Search for the cell housing the specified text and yield its (x, y) center coordinate. 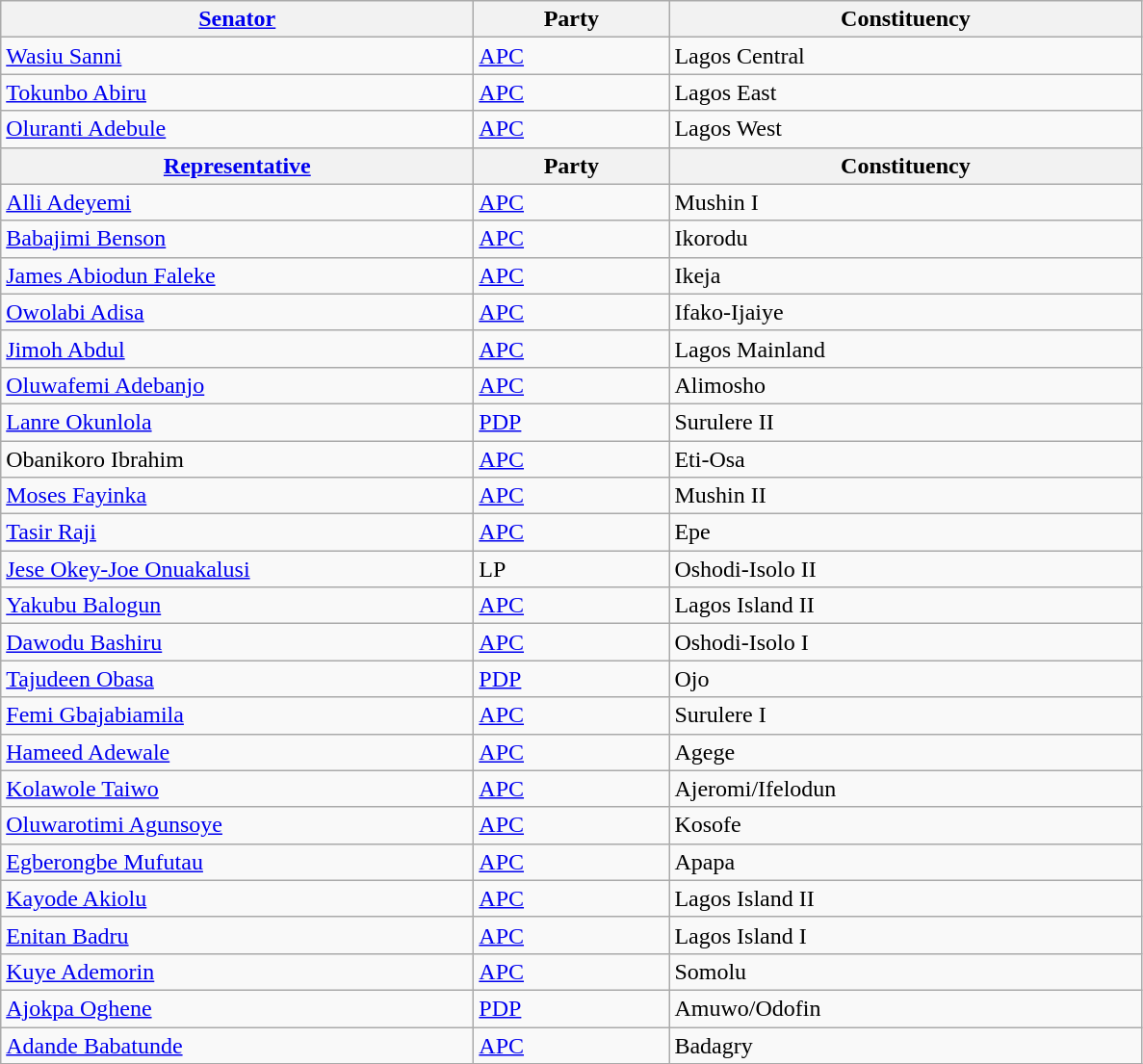
Tokunbo Abiru (237, 92)
Kolawole Taiwo (237, 789)
Lagos East (905, 92)
Wasiu Sanni (237, 56)
Lanre Okunlola (237, 422)
Agege (905, 752)
Ajokpa Oghene (237, 1008)
LP (572, 569)
Lagos West (905, 129)
Somolu (905, 972)
Dawodu Bashiru (237, 642)
James Abiodun Faleke (237, 275)
Eti-Osa (905, 459)
Owolabi Adisa (237, 312)
Alli Adeyemi (237, 202)
Alimosho (905, 385)
Moses Fayinka (237, 496)
Oluranti Adebule (237, 129)
Mushin II (905, 496)
Amuwo/Odofin (905, 1008)
Kayode Akiolu (237, 898)
Oluwarotimi Agunsoye (237, 825)
Lagos Island I (905, 935)
Mushin I (905, 202)
Representative (237, 166)
Oshodi-Isolo I (905, 642)
Adande Babatunde (237, 1045)
Ojo (905, 679)
Jese Okey-Joe Onuakalusi (237, 569)
Apapa (905, 862)
Oluwafemi Adebanjo (237, 385)
Surulere II (905, 422)
Lagos Central (905, 56)
Femi Gbajabiamila (237, 715)
Oshodi-Isolo II (905, 569)
Ajeromi/Ifelodun (905, 789)
Ikorodu (905, 239)
Tajudeen Obasa (237, 679)
Ikeja (905, 275)
Badagry (905, 1045)
Surulere I (905, 715)
Jimoh Abdul (237, 349)
Kosofe (905, 825)
Tasir Raji (237, 532)
Kuye Ademorin (237, 972)
Senator (237, 19)
Babajimi Benson (237, 239)
Obanikoro Ibrahim (237, 459)
Egberongbe Mufutau (237, 862)
Lagos Mainland (905, 349)
Enitan Badru (237, 935)
Ifako-Ijaiye (905, 312)
Epe (905, 532)
Yakubu Balogun (237, 606)
Hameed Adewale (237, 752)
